Return the [X, Y] coordinate for the center point of the cell that contains the specified text.  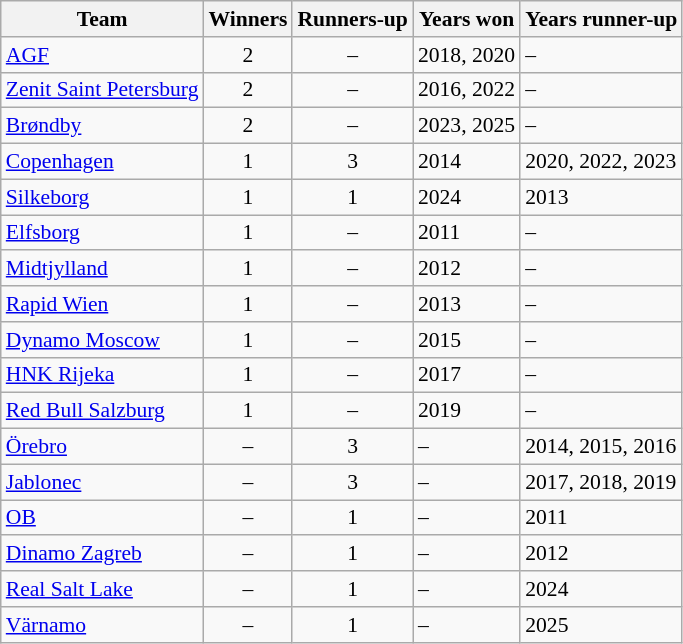
Real Salt Lake [102, 589]
2019 [466, 411]
Years runner-up [601, 19]
Red Bull Salzburg [102, 411]
2014, 2015, 2016 [601, 447]
Rapid Wien [102, 304]
2025 [601, 625]
OB [102, 518]
Dinamo Zagreb [102, 554]
Midtjylland [102, 269]
HNK Rijeka [102, 375]
Years won [466, 19]
Örebro [102, 447]
Silkeborg [102, 197]
2016, 2022 [466, 90]
Elfsborg [102, 233]
2014 [466, 162]
Team [102, 19]
Dynamo Moscow [102, 340]
2020, 2022, 2023 [601, 162]
2023, 2025 [466, 126]
2015 [466, 340]
AGF [102, 55]
Brøndby [102, 126]
Värnamo [102, 625]
2017 [466, 375]
Runners-up [352, 19]
Winners [248, 19]
2017, 2018, 2019 [601, 482]
2018, 2020 [466, 55]
Copenhagen [102, 162]
Jablonec [102, 482]
Zenit Saint Petersburg [102, 90]
